Locate the cell with the specified text and output its (x, y) center coordinate. 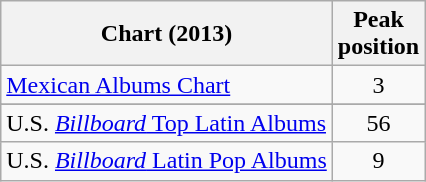
U.S. Billboard Latin Pop Albums (167, 161)
56 (378, 123)
Peakposition (378, 34)
9 (378, 161)
Chart (2013) (167, 34)
Mexican Albums Chart (167, 85)
3 (378, 85)
U.S. Billboard Top Latin Albums (167, 123)
